Scan for the cell matching the given text and deliver its (x, y) coordinate at center. 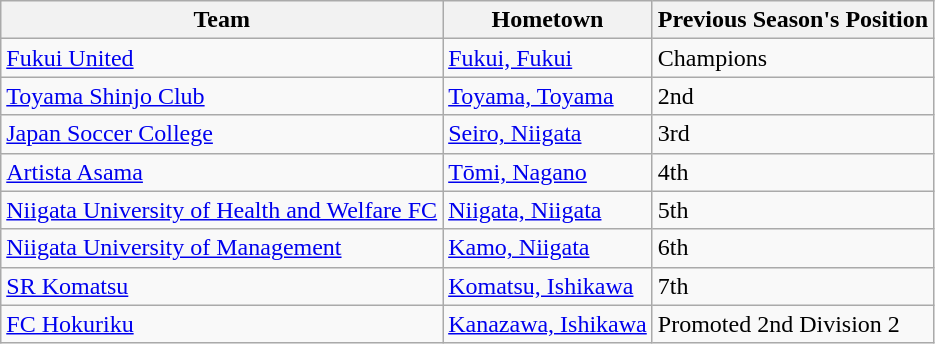
Champions (792, 58)
2nd (792, 96)
Toyama, Toyama (548, 96)
Team (222, 20)
Kanazawa, Ishikawa (548, 324)
6th (792, 248)
Fukui United (222, 58)
Niigata, Niigata (548, 210)
Hometown (548, 20)
Kamo, Niigata (548, 248)
Niigata University of Management (222, 248)
SR Komatsu (222, 286)
Japan Soccer College (222, 134)
Toyama Shinjo Club (222, 96)
FC Hokuriku (222, 324)
Seiro, Niigata (548, 134)
Promoted 2nd Division 2 (792, 324)
Komatsu, Ishikawa (548, 286)
Artista Asama (222, 172)
Previous Season's Position (792, 20)
3rd (792, 134)
Niigata University of Health and Welfare FC (222, 210)
5th (792, 210)
Tōmi, Nagano (548, 172)
4th (792, 172)
Fukui, Fukui (548, 58)
7th (792, 286)
